Return [x, y] of the center of cell containing provided text 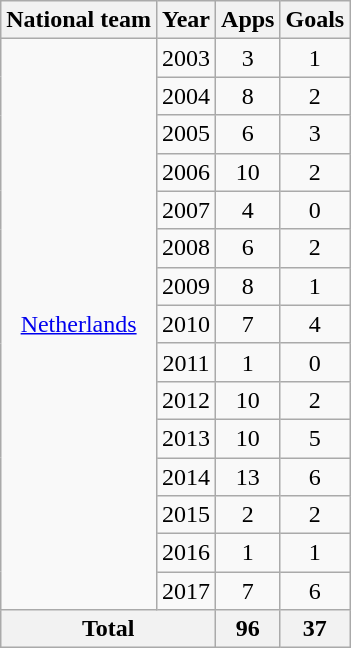
2011 [186, 362]
37 [315, 629]
2004 [186, 96]
2008 [186, 248]
Netherlands [79, 324]
National team [79, 20]
2005 [186, 134]
Year [186, 20]
2009 [186, 286]
2012 [186, 400]
5 [315, 438]
2016 [186, 553]
2014 [186, 477]
13 [248, 477]
2006 [186, 172]
2003 [186, 58]
Goals [315, 20]
Total [108, 629]
96 [248, 629]
2007 [186, 210]
Apps [248, 20]
2013 [186, 438]
2017 [186, 591]
2015 [186, 515]
2010 [186, 324]
